Detect which cell encompasses the target text, then output its (X, Y) center coordinate. 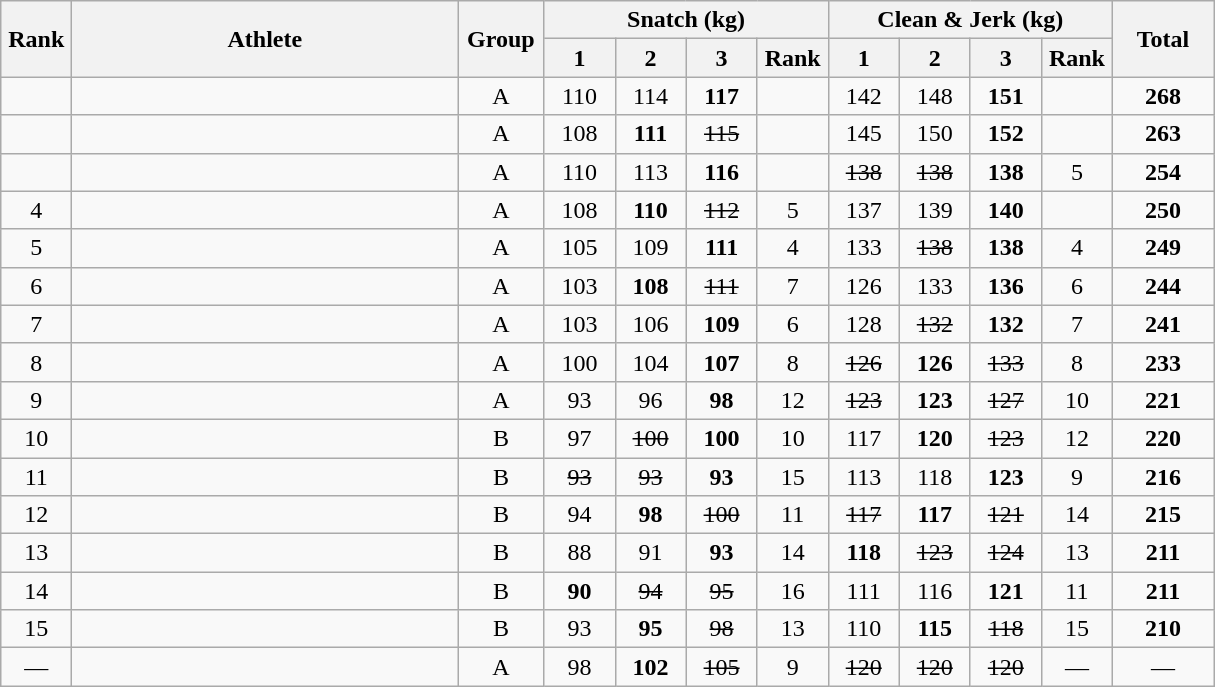
254 (1162, 172)
249 (1162, 248)
112 (722, 210)
140 (1006, 210)
220 (1162, 438)
137 (864, 210)
16 (792, 591)
142 (864, 96)
151 (1006, 96)
106 (650, 324)
104 (650, 362)
136 (1006, 286)
139 (934, 210)
216 (1162, 477)
241 (1162, 324)
97 (580, 438)
148 (934, 96)
91 (650, 553)
Group (501, 39)
268 (1162, 96)
96 (650, 400)
152 (1006, 134)
Athlete (265, 39)
210 (1162, 629)
Snatch (kg) (686, 20)
128 (864, 324)
Total (1162, 39)
90 (580, 591)
244 (1162, 286)
233 (1162, 362)
145 (864, 134)
114 (650, 96)
263 (1162, 134)
Clean & Jerk (kg) (970, 20)
215 (1162, 515)
150 (934, 134)
107 (722, 362)
88 (580, 553)
221 (1162, 400)
250 (1162, 210)
127 (1006, 400)
124 (1006, 553)
102 (650, 667)
